Search for the cell housing the specified text and yield its (X, Y) center coordinate. 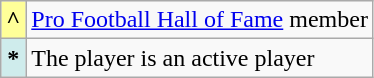
^ (14, 20)
The player is an active player (200, 58)
Pro Football Hall of Fame member (200, 20)
* (14, 58)
